Extract the (x, y) coordinate from the center of the cell holding the provided text.  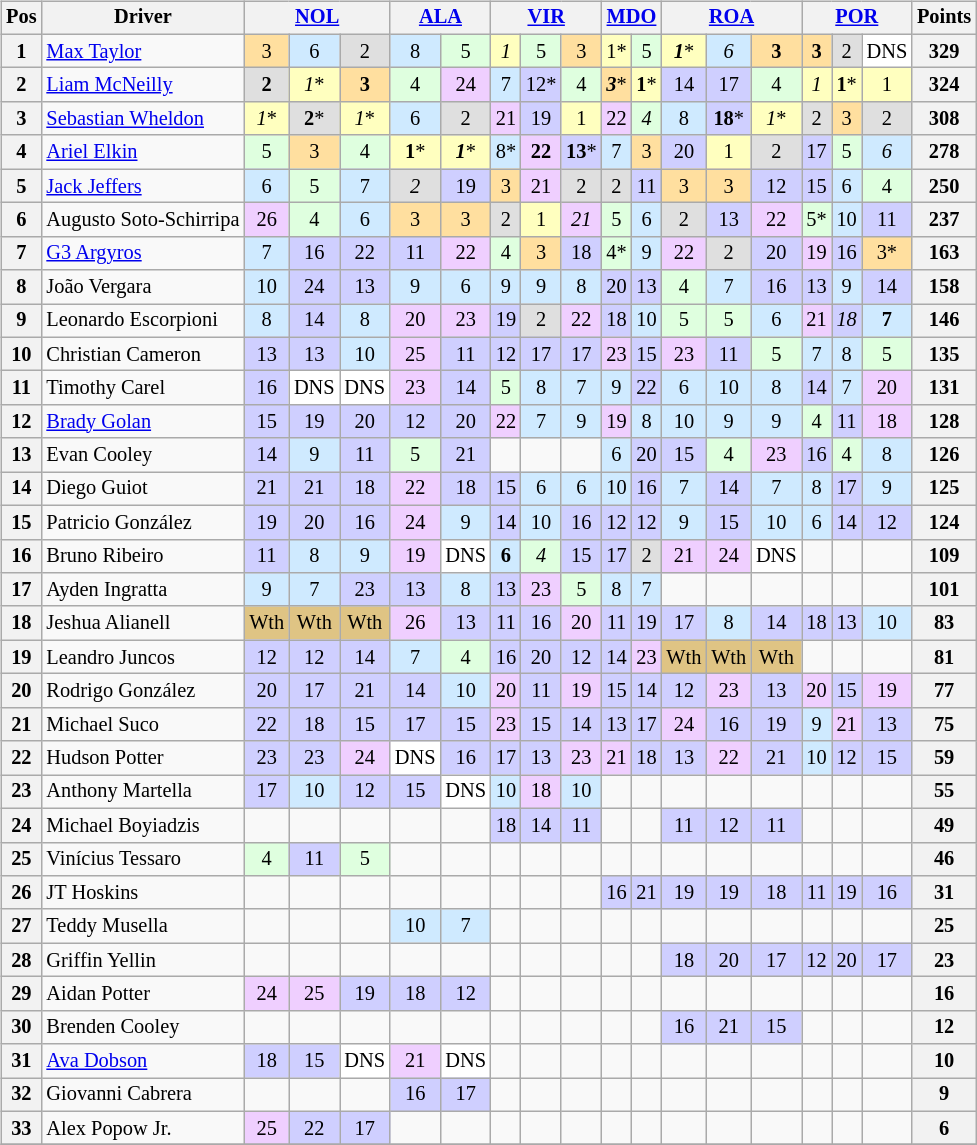
Rodrigo González (142, 691)
158 (944, 287)
13* (581, 152)
8* (506, 152)
33 (21, 1128)
Augusto Soto-Schirripa (142, 220)
G3 Argyros (142, 253)
Ayden Ingratta (142, 590)
324 (944, 85)
João Vergara (142, 287)
MDO (631, 18)
Evan Cooley (142, 455)
Vinícius Tessaro (142, 859)
Ariel Elkin (142, 152)
81 (944, 657)
Jack Jeffers (142, 186)
Michael Boyiadzis (142, 825)
237 (944, 220)
163 (944, 253)
46 (944, 859)
VIR (546, 18)
4* (616, 253)
124 (944, 522)
18* (728, 119)
146 (944, 321)
Max Taylor (142, 51)
55 (944, 792)
131 (944, 388)
Bruno Ribeiro (142, 556)
Jeshua Alianell (142, 623)
Aidan Potter (142, 994)
128 (944, 422)
Sebastian Wheldon (142, 119)
POR (858, 18)
278 (944, 152)
Diego Guiot (142, 489)
49 (944, 825)
27 (21, 926)
Michael Suco (142, 724)
12* (541, 85)
29 (21, 994)
308 (944, 119)
101 (944, 590)
2* (314, 119)
Pos (21, 18)
Anthony Martella (142, 792)
Brenden Cooley (142, 1027)
Leonardo Escorpioni (142, 321)
Liam McNeilly (142, 85)
Christian Cameron (142, 354)
Hudson Potter (142, 758)
ALA (440, 18)
250 (944, 186)
126 (944, 455)
Griffin Yellin (142, 960)
Timothy Carel (142, 388)
Brady Golan (142, 422)
Driver (142, 18)
Ava Dobson (142, 1061)
30 (21, 1027)
Giovanni Cabrera (142, 1095)
83 (944, 623)
135 (944, 354)
329 (944, 51)
125 (944, 489)
77 (944, 691)
Leandro Juncos (142, 657)
Patricio González (142, 522)
JT Hoskins (142, 893)
75 (944, 724)
Points (944, 18)
Teddy Musella (142, 926)
Alex Popow Jr. (142, 1128)
59 (944, 758)
109 (944, 556)
NOL (317, 18)
32 (21, 1095)
ROA (732, 18)
28 (21, 960)
5* (817, 220)
